Return [x, y] of the center of cell containing provided text 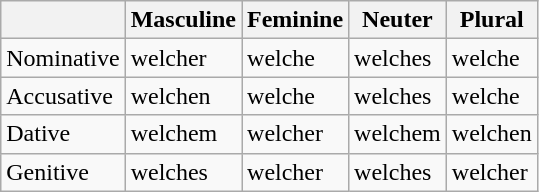
Feminine [296, 20]
Plural [492, 20]
Nominative [63, 58]
Neuter [398, 20]
Dative [63, 134]
Genitive [63, 172]
Masculine [183, 20]
Accusative [63, 96]
